Return the (x, y) coordinate for the center point of the cell that contains the specified text.  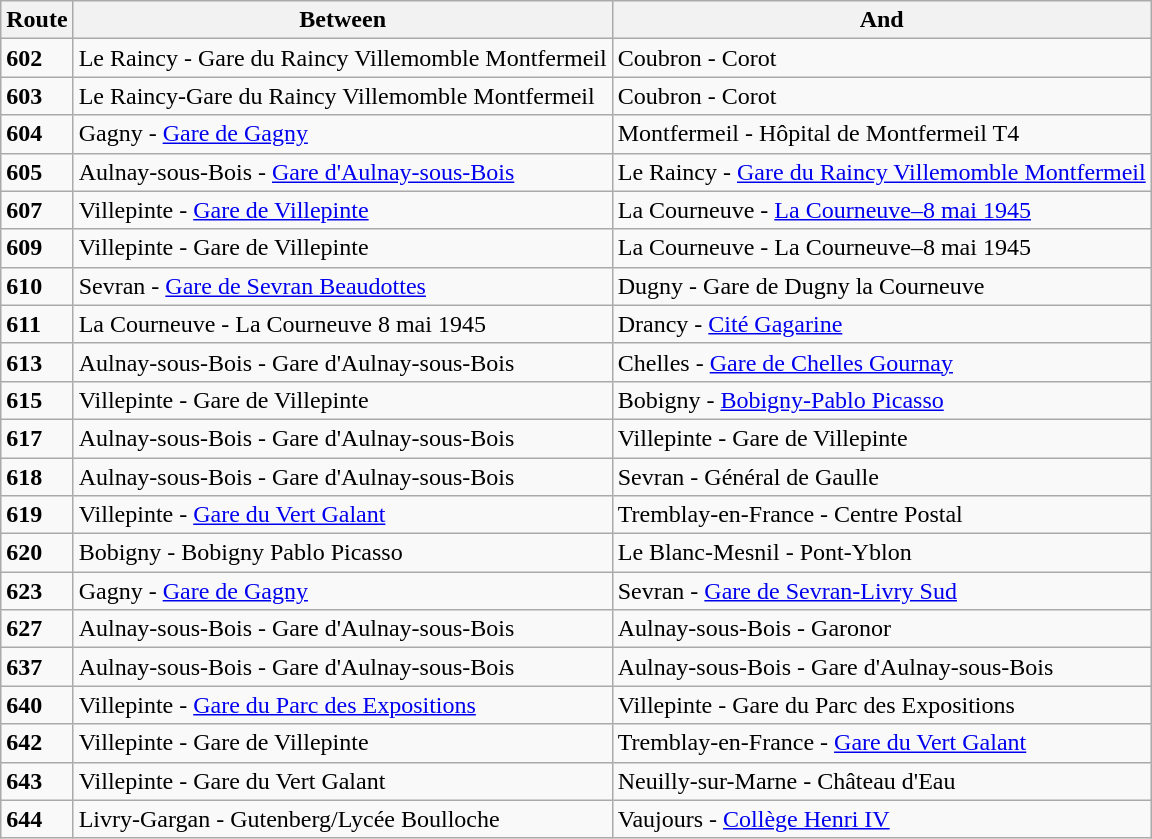
623 (37, 591)
Vaujours - Collège Henri IV (882, 819)
617 (37, 438)
Bobigny - Bobigny-Pablo Picasso (882, 400)
644 (37, 819)
Dugny - Gare de Dugny la Courneuve (882, 286)
Route (37, 20)
Aulnay-sous-Bois - Garonor (882, 629)
611 (37, 324)
Neuilly-sur-Marne - Château d'Eau (882, 781)
607 (37, 210)
Chelles - Gare de Chelles Gournay (882, 362)
Sevran - Général de Gaulle (882, 477)
642 (37, 743)
637 (37, 667)
640 (37, 705)
Montfermeil - Hôpital de Montfermeil T4 (882, 134)
La Courneuve - La Courneuve 8 mai 1945 (342, 324)
609 (37, 248)
615 (37, 400)
603 (37, 96)
618 (37, 477)
605 (37, 172)
619 (37, 515)
643 (37, 781)
Tremblay-en-France - Gare du Vert Galant (882, 743)
Sevran - Gare de Sevran-Livry Sud (882, 591)
Le Blanc-Mesnil - Pont-Yblon (882, 553)
604 (37, 134)
And (882, 20)
Drancy - Cité Gagarine (882, 324)
602 (37, 58)
Bobigny - Bobigny Pablo Picasso (342, 553)
620 (37, 553)
Between (342, 20)
Le Raincy-Gare du Raincy Villemomble Montfermeil (342, 96)
613 (37, 362)
Sevran - Gare de Sevran Beaudottes (342, 286)
Livry-Gargan - Gutenberg/Lycée Boulloche (342, 819)
610 (37, 286)
627 (37, 629)
Tremblay-en-France - Centre Postal (882, 515)
